Search for the cell housing the specified text and yield its [x, y] center coordinate. 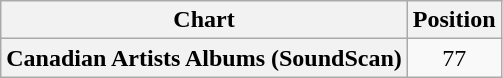
77 [454, 58]
Chart [204, 20]
Position [454, 20]
Canadian Artists Albums (SoundScan) [204, 58]
